Return [X, Y] of the center of cell containing provided text 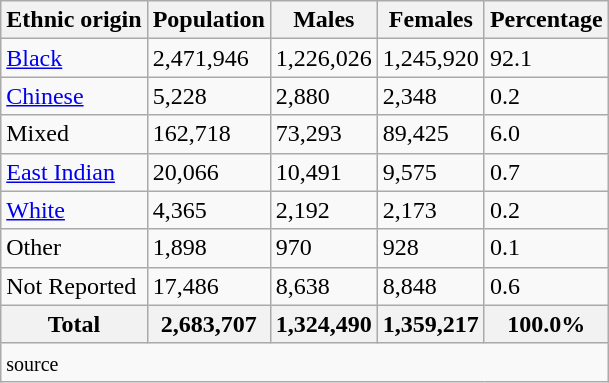
8,848 [430, 286]
0.1 [546, 248]
17,486 [208, 286]
2,880 [324, 96]
1,245,920 [430, 58]
2,173 [430, 210]
9,575 [430, 172]
Percentage [546, 20]
Total [74, 324]
970 [324, 248]
2,348 [430, 96]
928 [430, 248]
2,192 [324, 210]
East Indian [74, 172]
Ethnic origin [74, 20]
White [74, 210]
0.7 [546, 172]
73,293 [324, 134]
8,638 [324, 286]
2,683,707 [208, 324]
source [305, 362]
100.0% [546, 324]
10,491 [324, 172]
2,471,946 [208, 58]
6.0 [546, 134]
1,898 [208, 248]
Chinese [74, 96]
89,425 [430, 134]
1,359,217 [430, 324]
Other [74, 248]
Females [430, 20]
Black [74, 58]
Population [208, 20]
1,226,026 [324, 58]
20,066 [208, 172]
0.6 [546, 286]
Not Reported [74, 286]
162,718 [208, 134]
1,324,490 [324, 324]
Mixed [74, 134]
4,365 [208, 210]
Males [324, 20]
92.1 [546, 58]
5,228 [208, 96]
